Search for the cell housing the specified text and yield its (x, y) center coordinate. 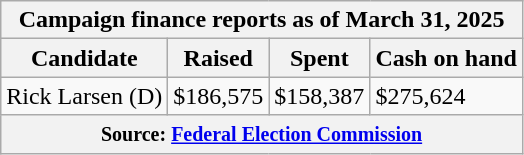
Raised (218, 58)
$275,624 (446, 96)
Source: Federal Election Commission (262, 134)
$186,575 (218, 96)
Candidate (84, 58)
Cash on hand (446, 58)
$158,387 (320, 96)
Spent (320, 58)
Rick Larsen (D) (84, 96)
Campaign finance reports as of March 31, 2025 (262, 20)
